Capture the cell that displays the provided text and extract its (X, Y) central coordinate. 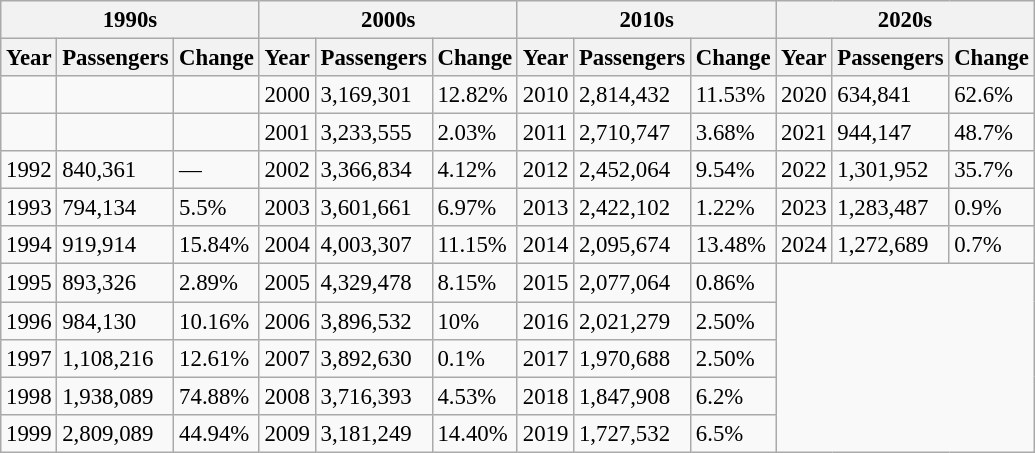
10.16% (216, 321)
1997 (29, 358)
1,108,216 (116, 358)
2020s (905, 20)
984,130 (116, 321)
2,809,089 (116, 433)
4,003,307 (374, 245)
3,716,393 (374, 396)
8.15% (474, 283)
2010s (646, 20)
1994 (29, 245)
15.84% (216, 245)
2010 (545, 95)
1.22% (734, 208)
1,847,908 (632, 396)
2007 (287, 358)
2024 (804, 245)
2022 (804, 170)
840,361 (116, 170)
12.61% (216, 358)
2018 (545, 396)
11.53% (734, 95)
11.15% (474, 245)
6.97% (474, 208)
2004 (287, 245)
13.48% (734, 245)
1,938,089 (116, 396)
9.54% (734, 170)
14.40% (474, 433)
2,077,064 (632, 283)
74.88% (216, 396)
3,169,301 (374, 95)
1,283,487 (890, 208)
1992 (29, 170)
2006 (287, 321)
2008 (287, 396)
62.6% (992, 95)
2,422,102 (632, 208)
2,814,432 (632, 95)
— (216, 170)
2013 (545, 208)
2017 (545, 358)
6.5% (734, 433)
48.7% (992, 133)
2012 (545, 170)
3,896,532 (374, 321)
3.68% (734, 133)
4.12% (474, 170)
0.86% (734, 283)
2005 (287, 283)
919,914 (116, 245)
3,892,630 (374, 358)
1,301,952 (890, 170)
3,366,834 (374, 170)
3,181,249 (374, 433)
2023 (804, 208)
35.7% (992, 170)
2003 (287, 208)
0.9% (992, 208)
1999 (29, 433)
3,601,661 (374, 208)
2,095,674 (632, 245)
2011 (545, 133)
0.7% (992, 245)
6.2% (734, 396)
1998 (29, 396)
1990s (130, 20)
3,233,555 (374, 133)
12.82% (474, 95)
794,134 (116, 208)
1995 (29, 283)
2.89% (216, 283)
44.94% (216, 433)
2021 (804, 133)
1,727,532 (632, 433)
2,021,279 (632, 321)
2,710,747 (632, 133)
1993 (29, 208)
2.03% (474, 133)
2002 (287, 170)
2000 (287, 95)
2000s (388, 20)
1,970,688 (632, 358)
2016 (545, 321)
2019 (545, 433)
4,329,478 (374, 283)
0.1% (474, 358)
4.53% (474, 396)
2014 (545, 245)
2020 (804, 95)
893,326 (116, 283)
634,841 (890, 95)
5.5% (216, 208)
2,452,064 (632, 170)
10% (474, 321)
1996 (29, 321)
944,147 (890, 133)
2009 (287, 433)
2015 (545, 283)
1,272,689 (890, 245)
2001 (287, 133)
